Find where the given text appears and provide that cell's center as [X, Y] coordinate. 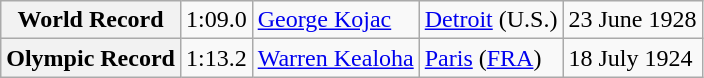
23 June 1928 [632, 20]
Paris (FRA) [491, 58]
World Record [91, 20]
Warren Kealoha [336, 58]
Olympic Record [91, 58]
18 July 1924 [632, 58]
Detroit (U.S.) [491, 20]
George Kojac [336, 20]
1:09.0 [216, 20]
1:13.2 [216, 58]
